Return the (X, Y) coordinate for the center point of the cell that contains the specified text.  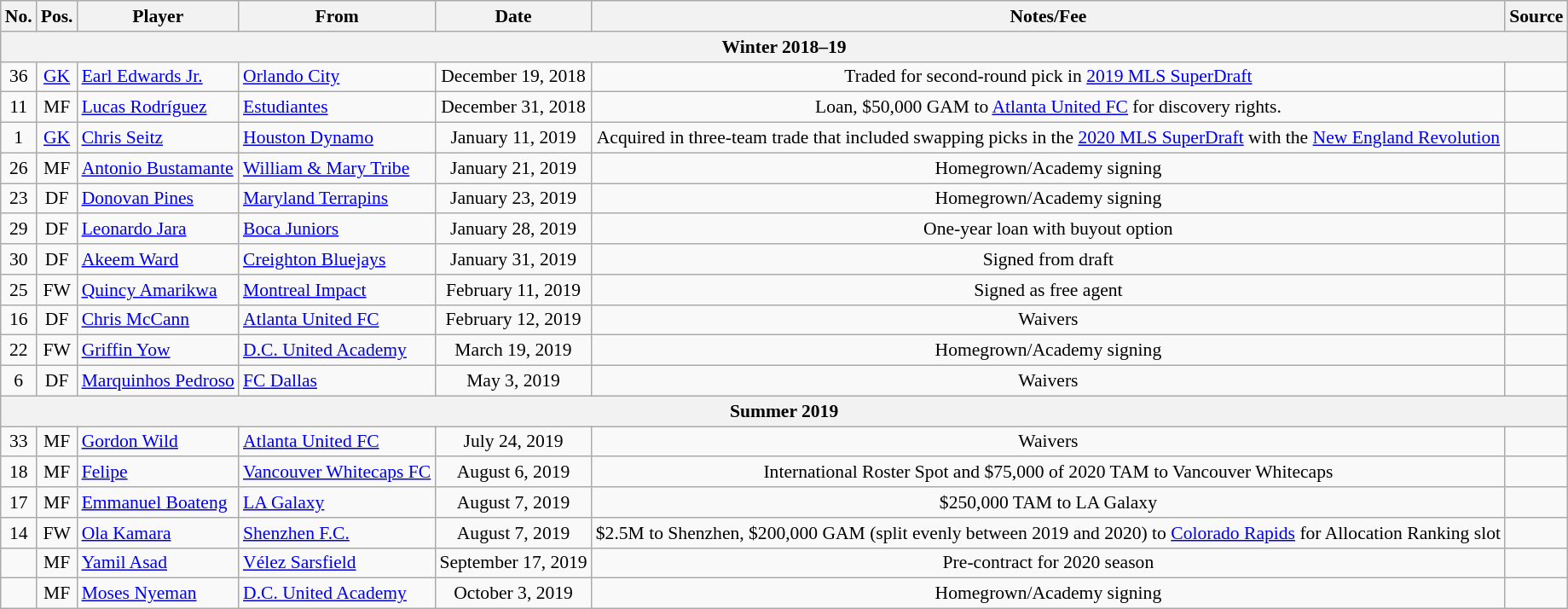
August 6, 2019 (513, 473)
Gordon Wild (159, 442)
September 17, 2019 (513, 563)
Quincy Amarikwa (159, 290)
Traded for second-round pick in 2019 MLS SuperDraft (1049, 77)
From (337, 16)
Lucas Rodríguez (159, 107)
$250,000 TAM to LA Galaxy (1049, 502)
January 11, 2019 (513, 138)
December 31, 2018 (513, 107)
Creighton Bluejays (337, 259)
Acquired in three-team trade that included swapping picks in the 2020 MLS SuperDraft with the New England Revolution (1049, 138)
22 (19, 351)
Earl Edwards Jr. (159, 77)
Emmanuel Boateng (159, 502)
26 (19, 168)
29 (19, 229)
Summer 2019 (784, 411)
January 21, 2019 (513, 168)
Griffin Yow (159, 351)
Akeem Ward (159, 259)
Ola Kamara (159, 533)
Signed from draft (1049, 259)
February 12, 2019 (513, 320)
23 (19, 199)
FC Dallas (337, 381)
Shenzhen F.C. (337, 533)
May 3, 2019 (513, 381)
January 23, 2019 (513, 199)
Estudiantes (337, 107)
17 (19, 502)
$2.5M to Shenzhen, $200,000 GAM (split evenly between 2019 and 2020) to Colorado Rapids for Allocation Ranking slot (1049, 533)
1 (19, 138)
Loan, $50,000 GAM to Atlanta United FC for discovery rights. (1049, 107)
Vancouver Whitecaps FC (337, 473)
Chris Seitz (159, 138)
One-year loan with buyout option (1049, 229)
Marquinhos Pedroso (159, 381)
Notes/Fee (1049, 16)
Vélez Sarsfield (337, 563)
Boca Juniors (337, 229)
Yamil Asad (159, 563)
Pos. (57, 16)
Player (159, 16)
30 (19, 259)
February 11, 2019 (513, 290)
Montreal Impact (337, 290)
March 19, 2019 (513, 351)
33 (19, 442)
Source (1536, 16)
Felipe (159, 473)
LA Galaxy (337, 502)
Signed as free agent (1049, 290)
Houston Dynamo (337, 138)
William & Mary Tribe (337, 168)
July 24, 2019 (513, 442)
Winter 2018–19 (784, 47)
October 3, 2019 (513, 594)
Pre-contract for 2020 season (1049, 563)
No. (19, 16)
December 19, 2018 (513, 77)
Donovan Pines (159, 199)
18 (19, 473)
Chris McCann (159, 320)
January 31, 2019 (513, 259)
Moses Nyeman (159, 594)
36 (19, 77)
16 (19, 320)
Orlando City (337, 77)
Maryland Terrapins (337, 199)
6 (19, 381)
International Roster Spot and $75,000 of 2020 TAM to Vancouver Whitecaps (1049, 473)
January 28, 2019 (513, 229)
Leonardo Jara (159, 229)
Date (513, 16)
14 (19, 533)
Antonio Bustamante (159, 168)
25 (19, 290)
11 (19, 107)
